Capture the cell that displays the provided text and extract its [X, Y] central coordinate. 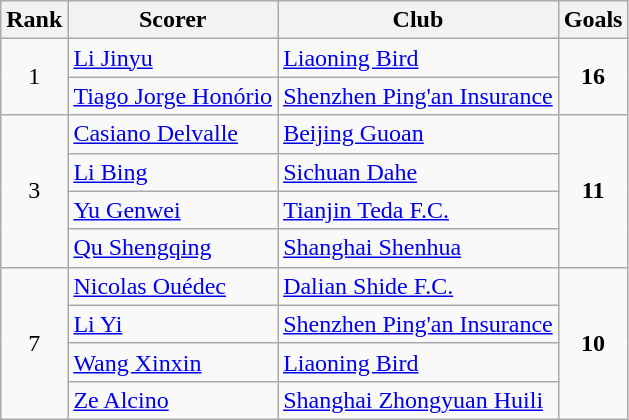
3 [34, 191]
Qu Shengqing [173, 248]
Shanghai Zhongyuan Huili [418, 400]
Ze Alcino [173, 400]
Scorer [173, 20]
Nicolas Ouédec [173, 286]
Sichuan Dahe [418, 172]
10 [593, 343]
Li Bing [173, 172]
1 [34, 77]
Casiano Delvalle [173, 134]
Rank [34, 20]
Li Yi [173, 324]
7 [34, 343]
Goals [593, 20]
11 [593, 191]
Tiago Jorge Honório [173, 96]
Dalian Shide F.C. [418, 286]
Li Jinyu [173, 58]
Tianjin Teda F.C. [418, 210]
Beijing Guoan [418, 134]
Shanghai Shenhua [418, 248]
Club [418, 20]
Yu Genwei [173, 210]
Wang Xinxin [173, 362]
16 [593, 77]
